From the cell containing the given text, extract its center point as [x, y] coordinate. 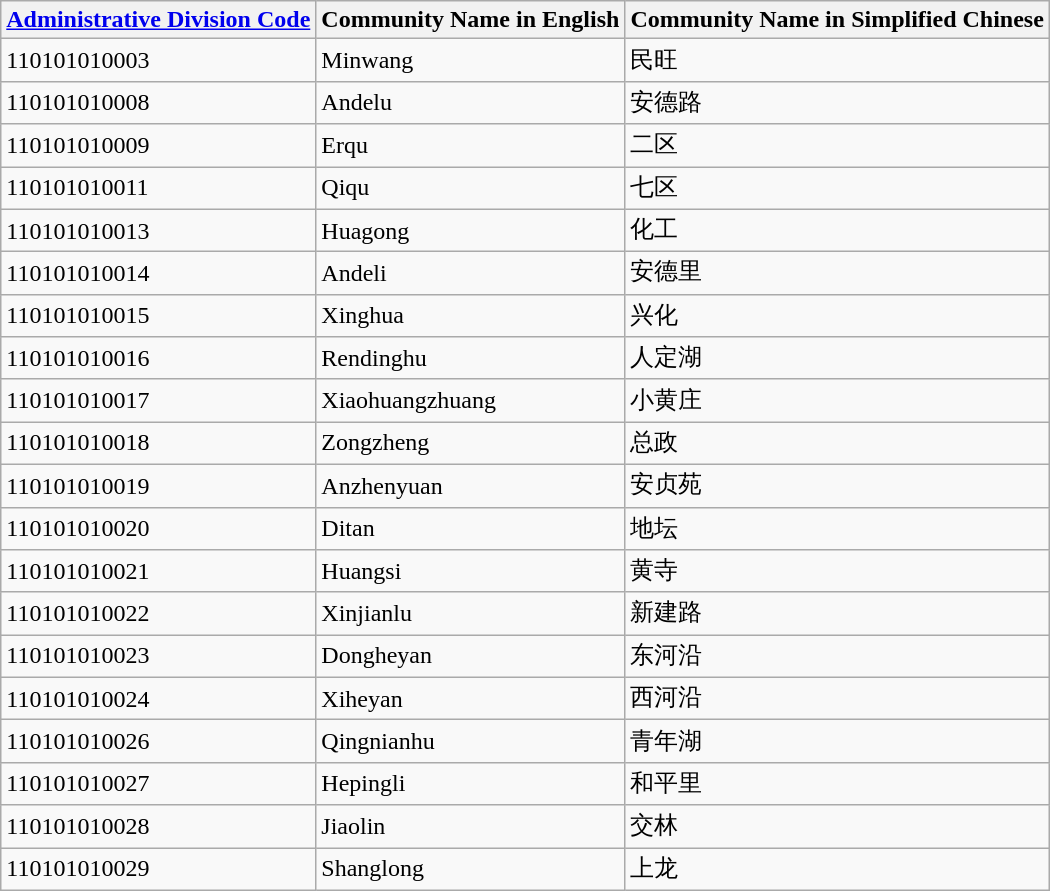
Zongzheng [470, 444]
110101010023 [158, 656]
Hepingli [470, 784]
兴化 [837, 316]
110101010017 [158, 400]
黄寺 [837, 572]
110101010009 [158, 146]
Huagong [470, 230]
Andeli [470, 274]
Minwang [470, 60]
110101010027 [158, 784]
新建路 [837, 614]
110101010028 [158, 826]
110101010019 [158, 486]
110101010022 [158, 614]
110101010003 [158, 60]
Xiaohuangzhuang [470, 400]
安德里 [837, 274]
安德路 [837, 102]
Qiqu [470, 188]
Erqu [470, 146]
Andelu [470, 102]
西河沿 [837, 698]
Community Name in Simplified Chinese [837, 20]
110101010013 [158, 230]
Jiaolin [470, 826]
Community Name in English [470, 20]
Dongheyan [470, 656]
110101010021 [158, 572]
上龙 [837, 870]
安贞苑 [837, 486]
化工 [837, 230]
110101010029 [158, 870]
110101010026 [158, 742]
Administrative Division Code [158, 20]
110101010020 [158, 528]
交林 [837, 826]
Xinghua [470, 316]
110101010011 [158, 188]
110101010018 [158, 444]
二区 [837, 146]
Xinjianlu [470, 614]
Xiheyan [470, 698]
东河沿 [837, 656]
110101010014 [158, 274]
和平里 [837, 784]
110101010016 [158, 358]
110101010008 [158, 102]
110101010015 [158, 316]
Anzhenyuan [470, 486]
地坛 [837, 528]
Ditan [470, 528]
总政 [837, 444]
Shanglong [470, 870]
七区 [837, 188]
青年湖 [837, 742]
人定湖 [837, 358]
小黄庄 [837, 400]
Huangsi [470, 572]
110101010024 [158, 698]
Rendinghu [470, 358]
Qingnianhu [470, 742]
民旺 [837, 60]
